Scan for the cell matching the given text and deliver its [X, Y] coordinate at center. 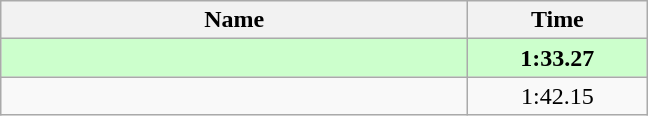
1:33.27 [558, 58]
1:42.15 [558, 96]
Time [558, 20]
Name [234, 20]
